Capture the cell that displays the provided text and extract its (x, y) central coordinate. 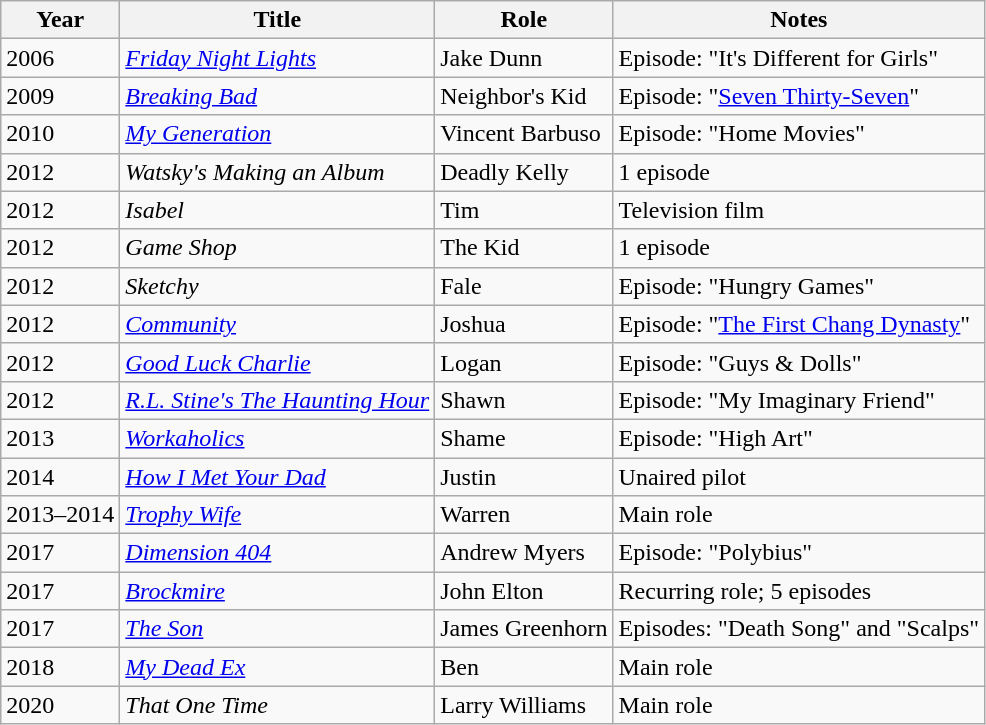
Deadly Kelly (524, 172)
Episode: "My Imaginary Friend" (799, 400)
Friday Night Lights (278, 58)
Vincent Barbuso (524, 134)
2006 (60, 58)
Game Shop (278, 248)
My Dead Ex (278, 667)
My Generation (278, 134)
Recurring role; 5 episodes (799, 591)
Dimension 404 (278, 553)
Episode: "Polybius" (799, 553)
Ben (524, 667)
Breaking Bad (278, 96)
Episode: "Guys & Dolls" (799, 362)
Notes (799, 20)
2020 (60, 705)
Logan (524, 362)
Community (278, 324)
Shame (524, 438)
2010 (60, 134)
Larry Williams (524, 705)
Fale (524, 286)
Episode: "Hungry Games" (799, 286)
2014 (60, 477)
2013–2014 (60, 515)
Title (278, 20)
Trophy Wife (278, 515)
Sketchy (278, 286)
Good Luck Charlie (278, 362)
The Son (278, 629)
Year (60, 20)
2009 (60, 96)
R.L. Stine's The Haunting Hour (278, 400)
That One Time (278, 705)
Episode: "Seven Thirty-Seven" (799, 96)
Andrew Myers (524, 553)
Neighbor's Kid (524, 96)
Jake Dunn (524, 58)
Warren (524, 515)
Episode: "The First Chang Dynasty" (799, 324)
James Greenhorn (524, 629)
2013 (60, 438)
Workaholics (278, 438)
Episode: "Home Movies" (799, 134)
Joshua (524, 324)
Justin (524, 477)
Unaired pilot (799, 477)
How I Met Your Dad (278, 477)
Isabel (278, 210)
Episode: "It's Different for Girls" (799, 58)
2018 (60, 667)
Tim (524, 210)
Television film (799, 210)
Watsky's Making an Album (278, 172)
The Kid (524, 248)
Episode: "High Art" (799, 438)
Role (524, 20)
John Elton (524, 591)
Episodes: "Death Song" and "Scalps" (799, 629)
Brockmire (278, 591)
Shawn (524, 400)
